Return the [X, Y] coordinate for the center point of the cell that contains the specified text.  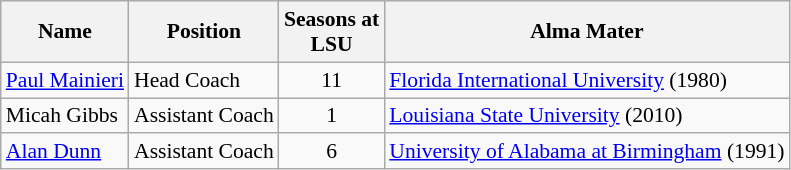
11 [332, 80]
Position [204, 32]
Head Coach [204, 80]
Florida International University (1980) [586, 80]
Paul Mainieri [65, 80]
1 [332, 116]
6 [332, 152]
Alan Dunn [65, 152]
Seasons atLSU [332, 32]
Micah Gibbs [65, 116]
Louisiana State University (2010) [586, 116]
University of Alabama at Birmingham (1991) [586, 152]
Alma Mater [586, 32]
Name [65, 32]
